Return the [x, y] coordinate for the center point of the cell that contains the specified text.  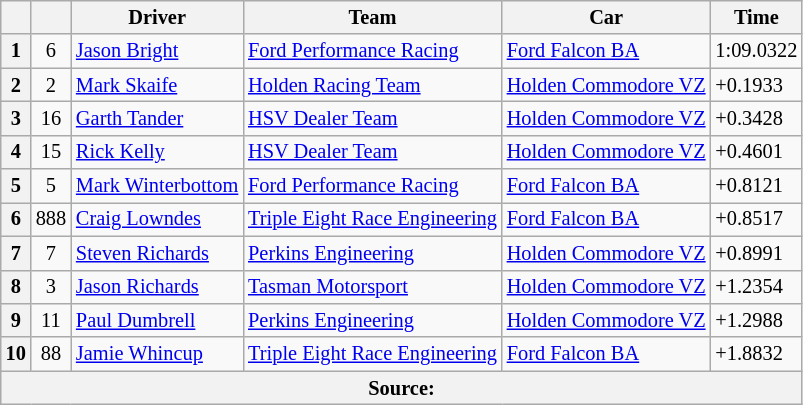
11 [51, 320]
Tasman Motorsport [372, 287]
+0.8991 [756, 253]
Mark Skaife [157, 85]
+0.8121 [756, 186]
Paul Dumbrell [157, 320]
1 [16, 51]
Steven Richards [157, 253]
Mark Winterbottom [157, 186]
+0.3428 [756, 118]
Car [606, 17]
Driver [157, 17]
888 [51, 219]
Source: [402, 388]
+1.2988 [756, 320]
+1.8832 [756, 354]
4 [16, 152]
Team [372, 17]
15 [51, 152]
Holden Racing Team [372, 85]
Jamie Whincup [157, 354]
+1.2354 [756, 287]
Jason Richards [157, 287]
16 [51, 118]
8 [16, 287]
88 [51, 354]
+0.4601 [756, 152]
Jason Bright [157, 51]
+0.1933 [756, 85]
Rick Kelly [157, 152]
1:09.0322 [756, 51]
Craig Lowndes [157, 219]
Time [756, 17]
+0.8517 [756, 219]
10 [16, 354]
Garth Tander [157, 118]
9 [16, 320]
